Scan for the cell matching the given text and deliver its [x, y] coordinate at center. 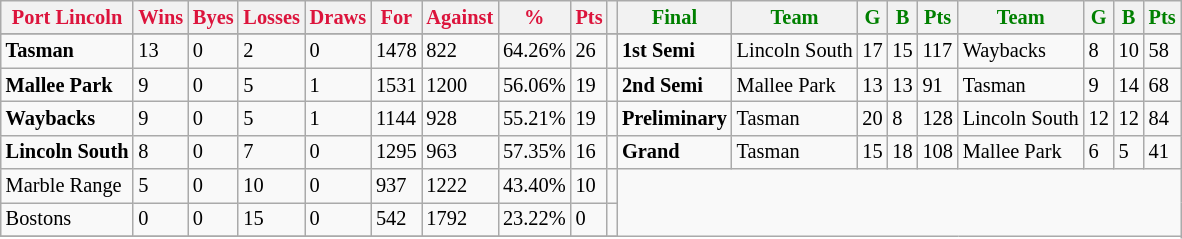
Preliminary [674, 118]
1531 [396, 85]
822 [460, 51]
1200 [460, 85]
17 [872, 51]
6 [1099, 152]
928 [460, 118]
Final [674, 17]
Port Lincoln [68, 17]
% [534, 17]
57.35% [534, 152]
Wins [160, 17]
1792 [460, 219]
Draws [338, 17]
1144 [396, 118]
542 [396, 219]
14 [1129, 85]
1295 [396, 152]
128 [938, 118]
7 [271, 152]
937 [396, 186]
2 [271, 51]
Grand [674, 152]
55.21% [534, 118]
Against [460, 17]
1st Semi [674, 51]
963 [460, 152]
68 [1162, 85]
20 [872, 118]
16 [590, 152]
108 [938, 152]
Bostons [68, 219]
Marble Range [68, 186]
Byes [213, 17]
26 [590, 51]
43.40% [534, 186]
41 [1162, 152]
91 [938, 85]
117 [938, 51]
64.26% [534, 51]
84 [1162, 118]
2nd Semi [674, 85]
18 [903, 152]
1478 [396, 51]
23.22% [534, 219]
For [396, 17]
Losses [271, 17]
1222 [460, 186]
56.06% [534, 85]
58 [1162, 51]
